Detect which cell encompasses the target text, then output its (X, Y) center coordinate. 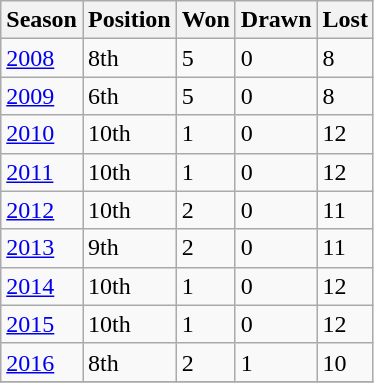
2010 (42, 134)
Drawn (276, 20)
2014 (42, 286)
Lost (345, 20)
2013 (42, 248)
2015 (42, 324)
10 (345, 362)
Season (42, 20)
2016 (42, 362)
Won (206, 20)
9th (129, 248)
6th (129, 96)
2008 (42, 58)
2009 (42, 96)
2011 (42, 172)
Position (129, 20)
2012 (42, 210)
